Provide the (X, Y) coordinate of the cell's center where the given text is located.  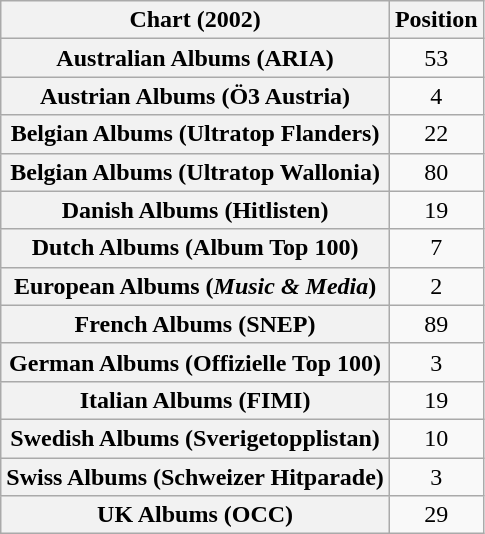
80 (436, 172)
Chart (2002) (196, 20)
4 (436, 96)
French Albums (SNEP) (196, 324)
German Albums (Offizielle Top 100) (196, 362)
UK Albums (OCC) (196, 515)
Dutch Albums (Album Top 100) (196, 248)
2 (436, 286)
Swiss Albums (Schweizer Hitparade) (196, 477)
Position (436, 20)
53 (436, 58)
Danish Albums (Hitlisten) (196, 210)
89 (436, 324)
Australian Albums (ARIA) (196, 58)
Austrian Albums (Ö3 Austria) (196, 96)
Belgian Albums (Ultratop Wallonia) (196, 172)
29 (436, 515)
22 (436, 134)
European Albums (Music & Media) (196, 286)
7 (436, 248)
Italian Albums (FIMI) (196, 400)
10 (436, 438)
Swedish Albums (Sverigetopplistan) (196, 438)
Belgian Albums (Ultratop Flanders) (196, 134)
